Find where the given text appears and provide that cell's center as [X, Y] coordinate. 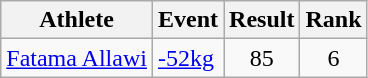
Fatama Allawi [77, 58]
Athlete [77, 20]
Event [188, 20]
85 [262, 58]
6 [334, 58]
Result [262, 20]
Rank [334, 20]
-52kg [188, 58]
